Output the [x, y] coordinate of the center of the cell containing the given text.  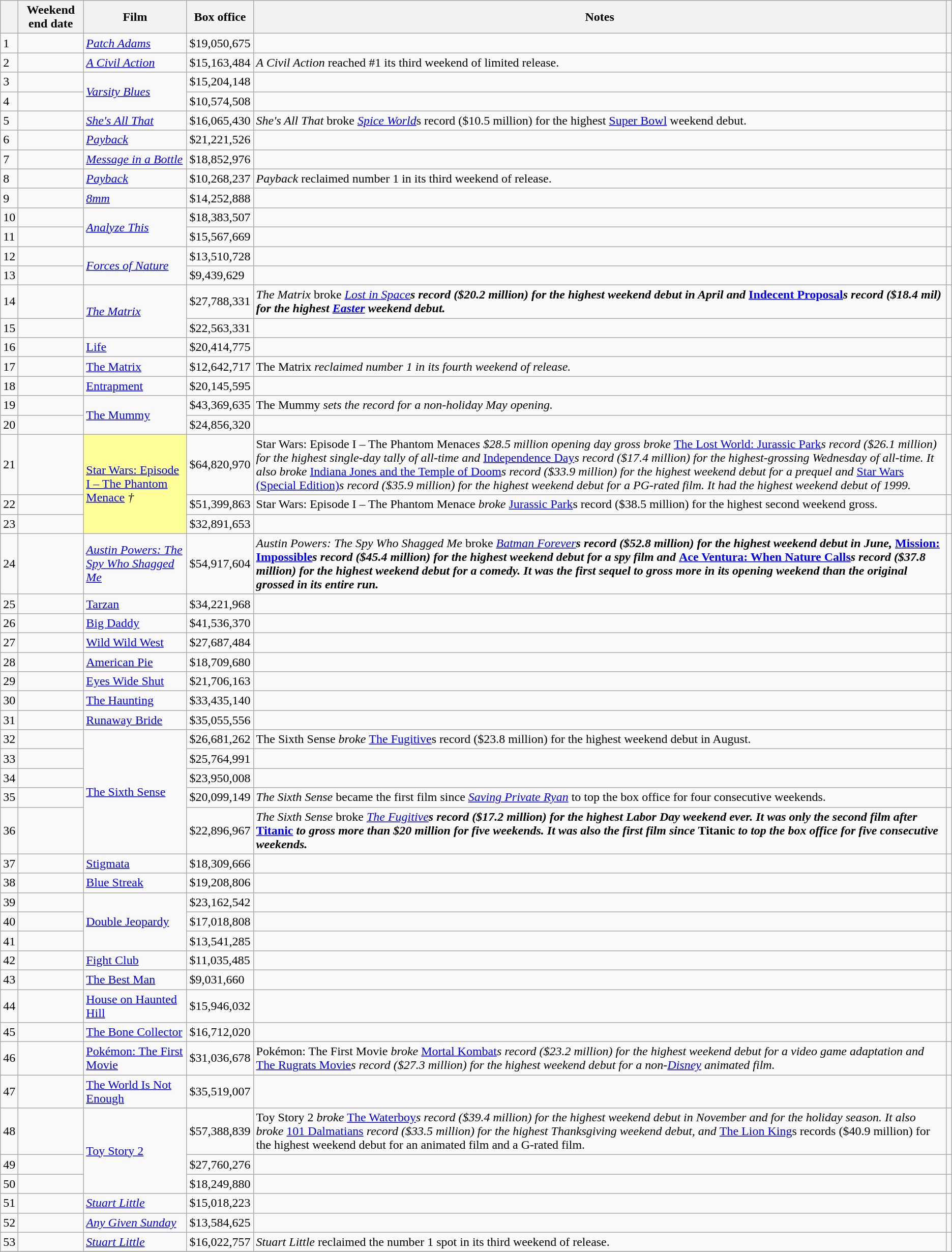
32 [9, 739]
$64,820,970 [220, 465]
$9,031,660 [220, 979]
12 [9, 256]
Wild Wild West [135, 642]
Box office [220, 17]
20 [9, 425]
41 [9, 941]
Austin Powers: The Spy Who Shagged Me [135, 563]
18 [9, 386]
39 [9, 902]
She's All That [135, 121]
The Matrix reclaimed number 1 in its fourth weekend of release. [600, 367]
7 [9, 159]
1 [9, 43]
19 [9, 405]
$35,519,007 [220, 1091]
44 [9, 1006]
35 [9, 797]
8mm [135, 198]
$15,018,223 [220, 1203]
$51,399,863 [220, 504]
$20,145,595 [220, 386]
$16,065,430 [220, 121]
22 [9, 504]
Star Wars: Episode I – The Phantom Menace † [135, 484]
$15,946,032 [220, 1006]
$20,414,775 [220, 347]
36 [9, 830]
$14,252,888 [220, 198]
14 [9, 302]
29 [9, 681]
Any Given Sunday [135, 1223]
Weekend end date [51, 17]
$10,268,237 [220, 178]
49 [9, 1165]
$31,036,678 [220, 1059]
Blue Streak [135, 883]
53 [9, 1242]
8 [9, 178]
43 [9, 979]
$12,642,717 [220, 367]
$57,388,839 [220, 1131]
A Civil Action reached #1 its third weekend of limited release. [600, 63]
11 [9, 236]
American Pie [135, 662]
$23,162,542 [220, 902]
Stigmata [135, 863]
Double Jeopardy [135, 921]
4 [9, 101]
Big Daddy [135, 623]
She's All That broke Spice Worlds record ($10.5 million) for the highest Super Bowl weekend debut. [600, 121]
30 [9, 701]
The Mummy sets the record for a non-holiday May opening. [600, 405]
$33,435,140 [220, 701]
Notes [600, 17]
23 [9, 524]
Film [135, 17]
$16,712,020 [220, 1032]
$20,099,149 [220, 797]
31 [9, 720]
5 [9, 121]
10 [9, 217]
34 [9, 778]
$16,022,757 [220, 1242]
$9,439,629 [220, 276]
$18,383,507 [220, 217]
$34,221,968 [220, 604]
Payback reclaimed number 1 in its third weekend of release. [600, 178]
Star Wars: Episode I – The Phantom Menace broke Jurassic Parks record ($38.5 million) for the highest second weekend gross. [600, 504]
46 [9, 1059]
26 [9, 623]
$18,709,680 [220, 662]
$13,510,728 [220, 256]
Forces of Nature [135, 265]
$15,204,148 [220, 82]
27 [9, 642]
13 [9, 276]
Varsity Blues [135, 92]
40 [9, 921]
Pokémon: The First Movie [135, 1059]
Life [135, 347]
$19,050,675 [220, 43]
Stuart Little reclaimed the number 1 spot in its third weekend of release. [600, 1242]
$27,687,484 [220, 642]
$41,536,370 [220, 623]
$21,706,163 [220, 681]
51 [9, 1203]
48 [9, 1131]
House on Haunted Hill [135, 1006]
$21,221,526 [220, 140]
$10,574,508 [220, 101]
$35,055,556 [220, 720]
42 [9, 960]
Runaway Bride [135, 720]
$17,018,808 [220, 921]
The Haunting [135, 701]
$15,567,669 [220, 236]
$27,788,331 [220, 302]
38 [9, 883]
The Mummy [135, 415]
$22,896,967 [220, 830]
24 [9, 563]
Entrapment [135, 386]
$23,950,008 [220, 778]
$24,856,320 [220, 425]
Analyze This [135, 227]
$18,249,880 [220, 1184]
6 [9, 140]
17 [9, 367]
50 [9, 1184]
The World Is Not Enough [135, 1091]
$27,760,276 [220, 1165]
The Sixth Sense became the first film since Saving Private Ryan to top the box office for four consecutive weekends. [600, 797]
The Best Man [135, 979]
33 [9, 759]
25 [9, 604]
45 [9, 1032]
3 [9, 82]
21 [9, 465]
$19,208,806 [220, 883]
$22,563,331 [220, 328]
A Civil Action [135, 63]
9 [9, 198]
$43,369,635 [220, 405]
15 [9, 328]
$13,584,625 [220, 1223]
$11,035,485 [220, 960]
Toy Story 2 [135, 1151]
47 [9, 1091]
28 [9, 662]
2 [9, 63]
Message in a Bottle [135, 159]
$15,163,484 [220, 63]
$54,917,604 [220, 563]
52 [9, 1223]
$26,681,262 [220, 739]
$32,891,653 [220, 524]
16 [9, 347]
The Sixth Sense broke The Fugitives record ($23.8 million) for the highest weekend debut in August. [600, 739]
$18,309,666 [220, 863]
The Bone Collector [135, 1032]
Fight Club [135, 960]
Tarzan [135, 604]
Patch Adams [135, 43]
$18,852,976 [220, 159]
$25,764,991 [220, 759]
37 [9, 863]
$13,541,285 [220, 941]
The Sixth Sense [135, 792]
Eyes Wide Shut [135, 681]
